Locate the cell with the specified text and output its [x, y] center coordinate. 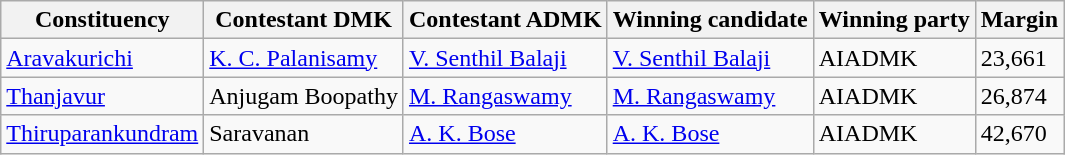
Margin [1019, 20]
Anjugam Boopathy [304, 96]
Contestant ADMK [505, 20]
Contestant DMK [304, 20]
26,874 [1019, 96]
23,661 [1019, 58]
42,670 [1019, 134]
Winning candidate [710, 20]
Aravakurichi [102, 58]
Saravanan [304, 134]
Thanjavur [102, 96]
K. C. Palanisamy [304, 58]
Constituency [102, 20]
Thiruparankundram [102, 134]
Winning party [894, 20]
